Locate the cell with the specified text and output its (X, Y) center coordinate. 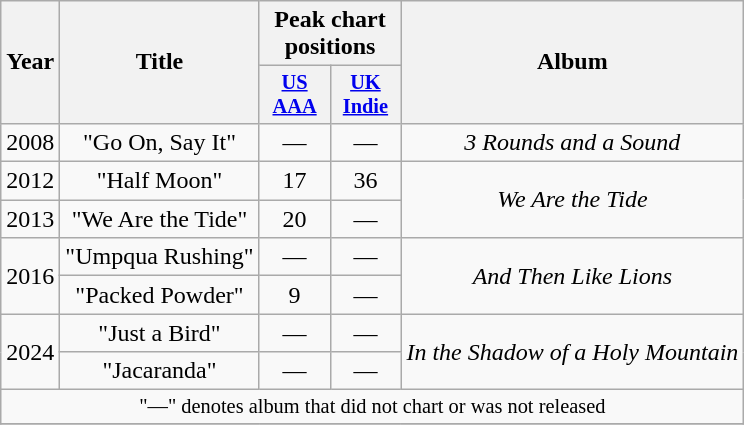
2008 (30, 142)
2012 (30, 181)
"We Are the Tide" (160, 219)
2016 (30, 276)
3 Rounds and a Sound (572, 142)
"Half Moon" (160, 181)
"Packed Powder" (160, 295)
9 (294, 295)
USAAA (294, 95)
"Jacaranda" (160, 371)
In the Shadow of a Holy Mountain (572, 352)
"Go On, Say It" (160, 142)
"Just a Bird" (160, 333)
"Umpqua Rushing" (160, 257)
Album (572, 62)
Peak chart positions (330, 34)
36 (366, 181)
UKIndie (366, 95)
Title (160, 62)
17 (294, 181)
Year (30, 62)
And Then Like Lions (572, 276)
"—" denotes album that did not chart or was not released (372, 407)
2024 (30, 352)
20 (294, 219)
2013 (30, 219)
We Are the Tide (572, 200)
